Search for the cell housing the specified text and yield its [x, y] center coordinate. 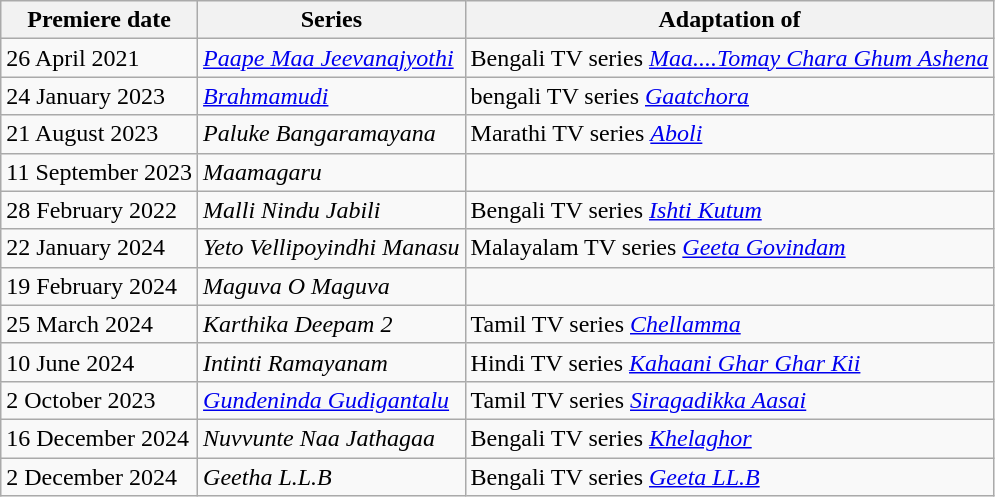
Yeto Vellipoyindhi Manasu [332, 248]
Malli Nindu Jabili [332, 210]
10 June 2024 [100, 362]
Maguva O Maguva [332, 286]
25 March 2024 [100, 324]
Hindi TV series Kahaani Ghar Ghar Kii [730, 362]
Bengali TV series Maa....Tomay Chara Ghum Ashena [730, 58]
26 April 2021 [100, 58]
21 August 2023 [100, 134]
Tamil TV series Chellamma [730, 324]
Premiere date [100, 20]
Brahmamudi [332, 96]
16 December 2024 [100, 438]
Karthika Deepam 2 [332, 324]
19 February 2024 [100, 286]
Marathi TV series Aboli [730, 134]
Geetha L.L.B [332, 477]
Bengali TV series Khelaghor [730, 438]
Bengali TV series Ishti Kutum [730, 210]
2 December 2024 [100, 477]
Intinti Ramayanam [332, 362]
Tamil TV series Siragadikka Aasai [730, 400]
22 January 2024 [100, 248]
bengali TV series Gaatchora [730, 96]
Adaptation of [730, 20]
Series [332, 20]
11 September 2023 [100, 172]
Bengali TV series Geeta LL.B [730, 477]
Paape Maa Jeevanajyothi [332, 58]
Maamagaru [332, 172]
24 January 2023 [100, 96]
Malayalam TV series Geeta Govindam [730, 248]
Nuvvunte Naa Jathagaa [332, 438]
2 October 2023 [100, 400]
28 February 2022 [100, 210]
Paluke Bangaramayana [332, 134]
Gundeninda Gudigantalu [332, 400]
